Provide the [x, y] coordinate of the cell's center where the given text is located.  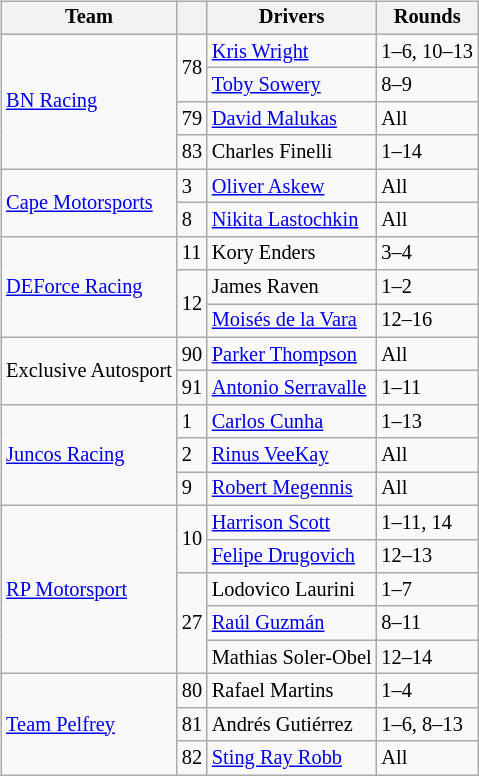
Juncos Racing [89, 456]
Mathias Soler-Obel [292, 657]
Rafael Martins [292, 691]
Moisés de la Vara [292, 321]
1–7 [426, 590]
Drivers [292, 18]
12–16 [426, 321]
Rinus VeeKay [292, 455]
BN Racing [89, 102]
Kory Enders [292, 253]
Parker Thompson [292, 354]
12–13 [426, 556]
11 [192, 253]
James Raven [292, 287]
12–14 [426, 657]
1–2 [426, 287]
Lodovico Laurini [292, 590]
RP Motorsport [89, 589]
91 [192, 388]
1–14 [426, 152]
1–13 [426, 422]
1–4 [426, 691]
Nikita Lastochkin [292, 220]
2 [192, 455]
Team Pelfrey [89, 724]
DEForce Racing [89, 286]
1 [192, 422]
Robert Megennis [292, 489]
12 [192, 304]
8–11 [426, 623]
1–6, 8–13 [426, 724]
1–11, 14 [426, 522]
83 [192, 152]
Cape Motorsports [89, 202]
Antonio Serravalle [292, 388]
90 [192, 354]
82 [192, 758]
Charles Finelli [292, 152]
8–9 [426, 85]
9 [192, 489]
Andrés Gutiérrez [292, 724]
Rounds [426, 18]
81 [192, 724]
Exclusive Autosport [89, 370]
Felipe Drugovich [292, 556]
Raúl Guzmán [292, 623]
Sting Ray Robb [292, 758]
Carlos Cunha [292, 422]
78 [192, 68]
80 [192, 691]
1–6, 10–13 [426, 51]
Oliver Askew [292, 186]
79 [192, 119]
Kris Wright [292, 51]
Harrison Scott [292, 522]
3–4 [426, 253]
David Malukas [292, 119]
1–11 [426, 388]
10 [192, 538]
Toby Sowery [292, 85]
Team [89, 18]
27 [192, 624]
8 [192, 220]
3 [192, 186]
